Return the (X, Y) coordinate for the center point of the cell that contains the specified text.  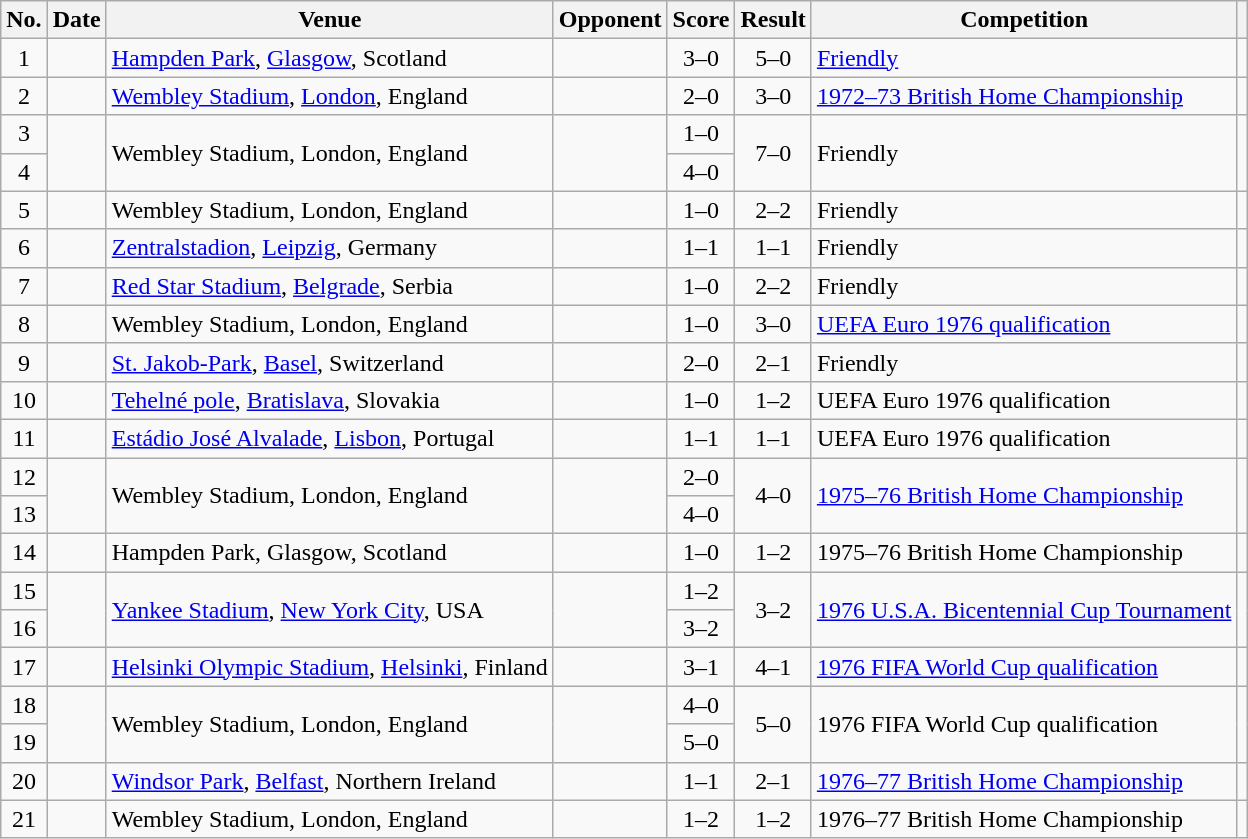
7 (24, 286)
Helsinki Olympic Stadium, Helsinki, Finland (330, 667)
Windsor Park, Belfast, Northern Ireland (330, 781)
17 (24, 667)
1976 U.S.A. Bicentennial Cup Tournament (1024, 610)
21 (24, 819)
No. (24, 20)
10 (24, 400)
16 (24, 629)
4–1 (773, 667)
Result (773, 20)
Yankee Stadium, New York City, USA (330, 610)
Opponent (610, 20)
13 (24, 515)
19 (24, 743)
Red Star Stadium, Belgrade, Serbia (330, 286)
20 (24, 781)
14 (24, 553)
Zentralstadion, Leipzig, Germany (330, 248)
3–1 (701, 667)
4 (24, 172)
3 (24, 134)
15 (24, 591)
2 (24, 96)
1972–73 British Home Championship (1024, 96)
1 (24, 58)
St. Jakob-Park, Basel, Switzerland (330, 362)
6 (24, 248)
Score (701, 20)
5 (24, 210)
Estádio José Alvalade, Lisbon, Portugal (330, 438)
11 (24, 438)
Venue (330, 20)
7–0 (773, 153)
Competition (1024, 20)
8 (24, 324)
18 (24, 705)
12 (24, 477)
9 (24, 362)
Date (76, 20)
Tehelné pole, Bratislava, Slovakia (330, 400)
